Identify which cell holds the provided text, then report its [X, Y] central coordinate. 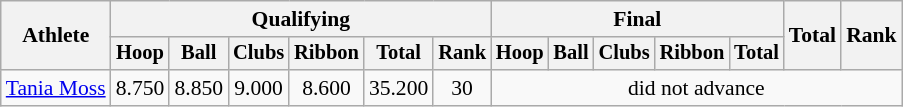
did not advance [696, 88]
Qualifying [301, 19]
9.000 [258, 88]
8.600 [326, 88]
Tania Moss [56, 88]
Athlete [56, 36]
8.750 [140, 88]
30 [462, 88]
35.200 [398, 88]
Final [638, 19]
8.850 [198, 88]
